Find where the given text appears and provide that cell's center as [X, Y] coordinate. 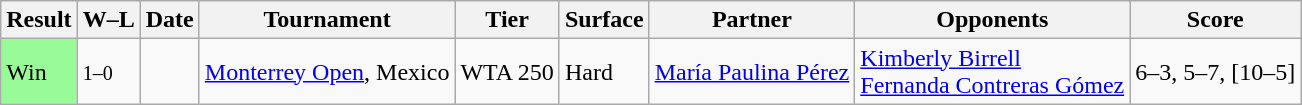
Hard [604, 72]
Kimberly Birrell Fernanda Contreras Gómez [992, 72]
W–L [108, 20]
Tier [507, 20]
6–3, 5–7, [10–5] [1216, 72]
Monterrey Open, Mexico [327, 72]
Score [1216, 20]
Result [39, 20]
María Paulina Pérez [752, 72]
WTA 250 [507, 72]
1–0 [108, 72]
Date [170, 20]
Partner [752, 20]
Opponents [992, 20]
Surface [604, 20]
Win [39, 72]
Tournament [327, 20]
